Find where the given text appears and provide that cell's center as [x, y] coordinate. 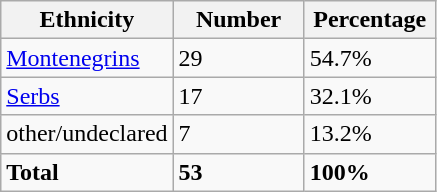
Serbs [87, 96]
Percentage [370, 20]
53 [238, 172]
100% [370, 172]
17 [238, 96]
54.7% [370, 58]
Ethnicity [87, 20]
Number [238, 20]
Total [87, 172]
29 [238, 58]
13.2% [370, 134]
other/undeclared [87, 134]
32.1% [370, 96]
Montenegrins [87, 58]
7 [238, 134]
